Pinpoint the cell where the given text exists, returning its [X, Y] midpoint coordinate. 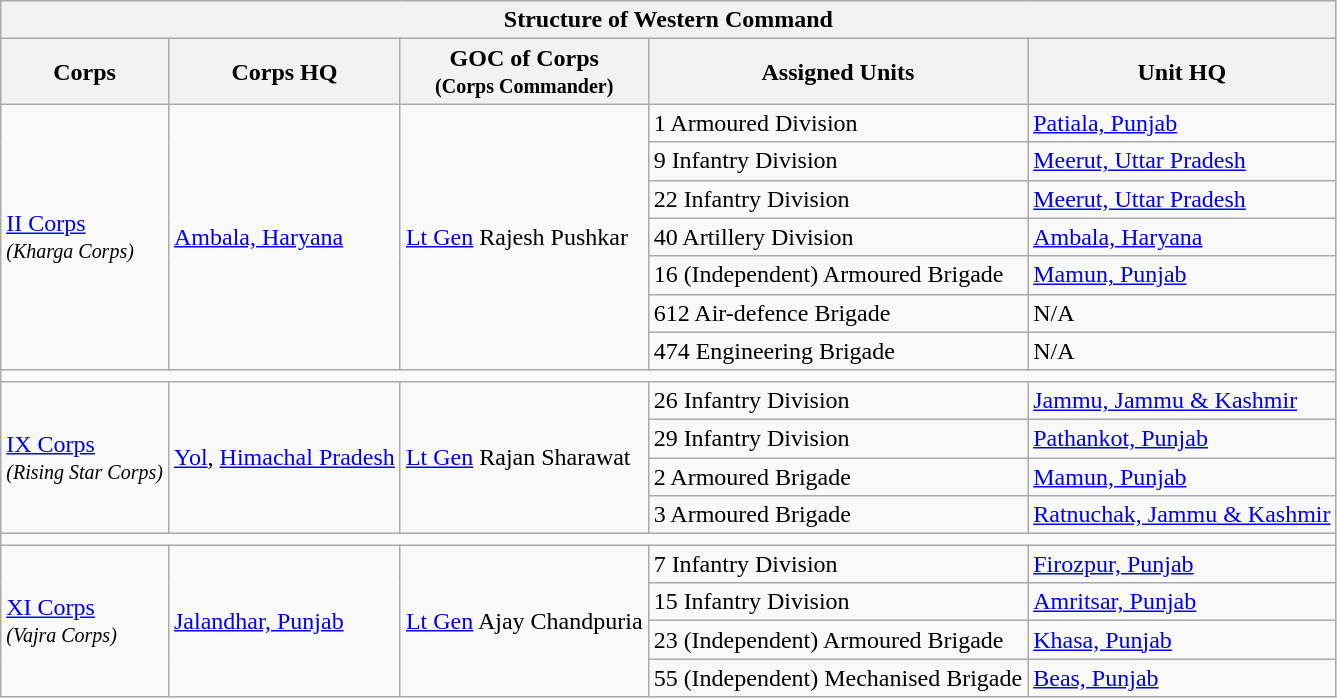
Unit HQ [1182, 72]
II Corps(Kharga Corps) [85, 237]
Lt Gen Rajesh Pushkar [524, 237]
15 Infantry Division [838, 602]
16 (Independent) Armoured Brigade [838, 275]
2 Armoured Brigade [838, 477]
Khasa, Punjab [1182, 640]
Lt Gen Ajay Chandpuria [524, 621]
Ratnuchak, Jammu & Kashmir [1182, 515]
22 Infantry Division [838, 199]
Jammu, Jammu & Kashmir [1182, 400]
Pathankot, Punjab [1182, 438]
Lt Gen Rajan Sharawat [524, 457]
9 Infantry Division [838, 161]
23 (Independent) Armoured Brigade [838, 640]
Assigned Units [838, 72]
Jalandhar, Punjab [284, 621]
IX Corps(Rising Star Corps) [85, 457]
29 Infantry Division [838, 438]
Structure of Western Command [668, 20]
Corps HQ [284, 72]
1 Armoured Division [838, 123]
40 Artillery Division [838, 237]
GOC of Corps(Corps Commander) [524, 72]
Yol, Himachal Pradesh [284, 457]
474 Engineering Brigade [838, 351]
Amritsar, Punjab [1182, 602]
612 Air-defence Brigade [838, 313]
Beas, Punjab [1182, 678]
55 (Independent) Mechanised Brigade [838, 678]
XI Corps(Vajra Corps) [85, 621]
3 Armoured Brigade [838, 515]
7 Infantry Division [838, 564]
26 Infantry Division [838, 400]
Firozpur, Punjab [1182, 564]
Corps [85, 72]
Patiala, Punjab [1182, 123]
